Identify which cell holds the provided text, then report its [x, y] central coordinate. 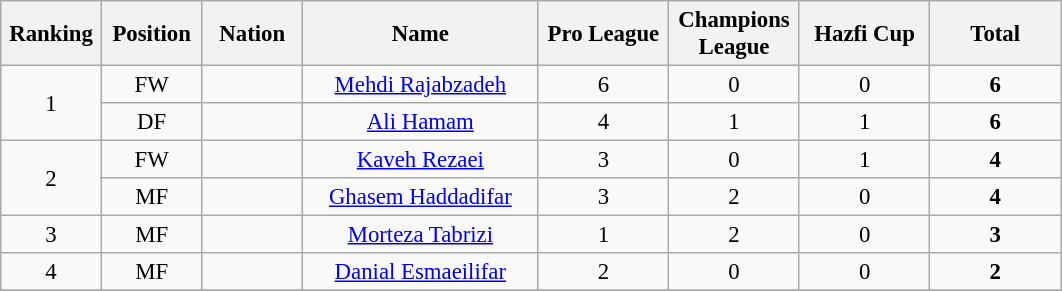
Name [421, 34]
Kaveh Rezaei [421, 160]
Mehdi Rajabzadeh [421, 85]
Pro League [604, 34]
Nation [252, 34]
DF [152, 122]
Ali Hamam [421, 122]
Total [996, 34]
Ghasem Haddadifar [421, 197]
Morteza Tabrizi [421, 235]
Position [152, 34]
Champions League [734, 34]
Hazfi Cup [864, 34]
Ranking [52, 34]
